Detect which cell encompasses the target text, then output its [X, Y] center coordinate. 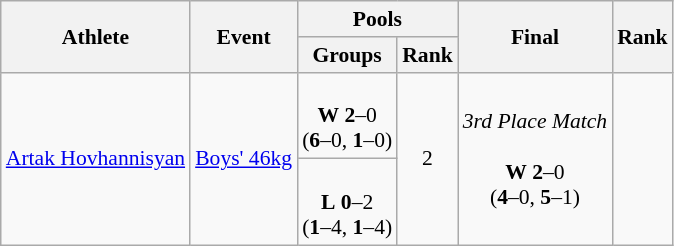
Boys' 46kg [244, 158]
L 0–2(1–4, 1–4) [347, 202]
3rd Place MatchW 2–0(4–0, 5–1) [535, 158]
W 2–0(6–0, 1–0) [347, 116]
2 [428, 158]
Groups [347, 55]
Event [244, 36]
Artak Hovhannisyan [96, 158]
Final [535, 36]
Athlete [96, 36]
Pools [378, 19]
